Detect which cell encompasses the target text, then output its [X, Y] center coordinate. 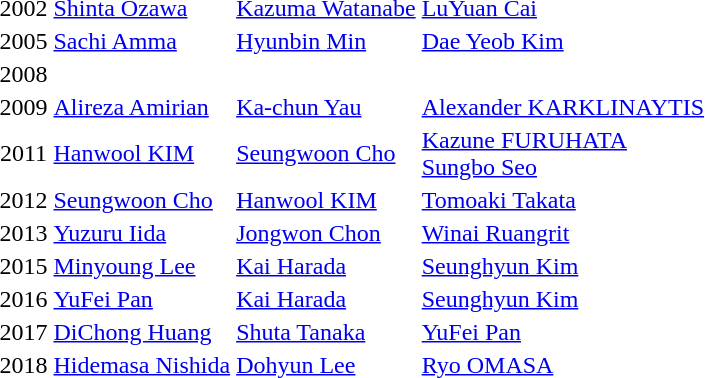
Shuta Tanaka [326, 332]
Hyunbin Min [326, 41]
Tomoaki Takata [562, 200]
DiChong Huang [142, 332]
Winai Ruangrit [562, 233]
Ka-chun Yau [326, 107]
Dae Yeob Kim [562, 41]
Jongwon Chon [326, 233]
Sachi Amma [142, 41]
Minyoung Lee [142, 266]
Alexander KARKLINAYTIS [562, 107]
Kazune FURUHATA Sungbo Seo [562, 154]
Yuzuru Iida [142, 233]
Alireza Amirian [142, 107]
